For the text-containing cell, return its midpoint in [X, Y] coordinate format. 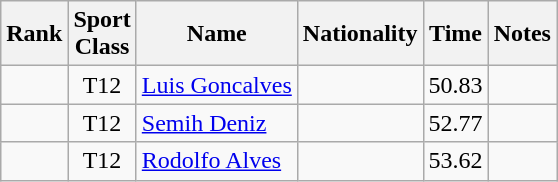
52.77 [456, 123]
50.83 [456, 85]
Rank [34, 34]
Rodolfo Alves [216, 161]
Time [456, 34]
Name [216, 34]
53.62 [456, 161]
Notes [522, 34]
Nationality [360, 34]
Semih Deniz [216, 123]
SportClass [102, 34]
Luis Goncalves [216, 85]
